Scan for the cell matching the given text and deliver its [X, Y] coordinate at center. 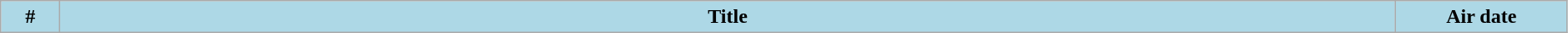
Air date [1481, 17]
Title [728, 17]
# [30, 17]
